Locate the cell with the specified text and output its [X, Y] center coordinate. 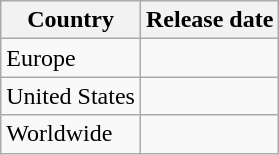
Country [71, 20]
Release date [209, 20]
Worldwide [71, 134]
United States [71, 96]
Europe [71, 58]
